Provide the (x, y) coordinate of the cell's center where the given text is located.  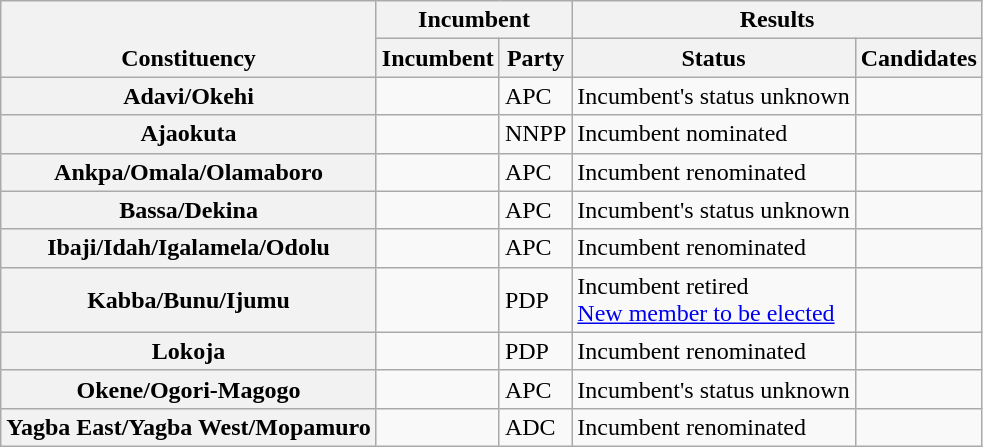
Incumbent retiredNew member to be elected (714, 300)
Kabba/Bunu/Ijumu (189, 300)
Ankpa/Omala/Olamaboro (189, 172)
Okene/Ogori-Magogo (189, 389)
Ajaokuta (189, 134)
Constituency (189, 39)
Candidates (918, 58)
Yagba East/Yagba West/Mopamuro (189, 427)
Party (535, 58)
Status (714, 58)
Results (777, 20)
Adavi/Okehi (189, 96)
NNPP (535, 134)
Ibaji/Idah/Igalamela/Odolu (189, 248)
ADC (535, 427)
Incumbent nominated (714, 134)
Lokoja (189, 351)
Bassa/Dekina (189, 210)
